For the text-containing cell, return its midpoint in (x, y) coordinate format. 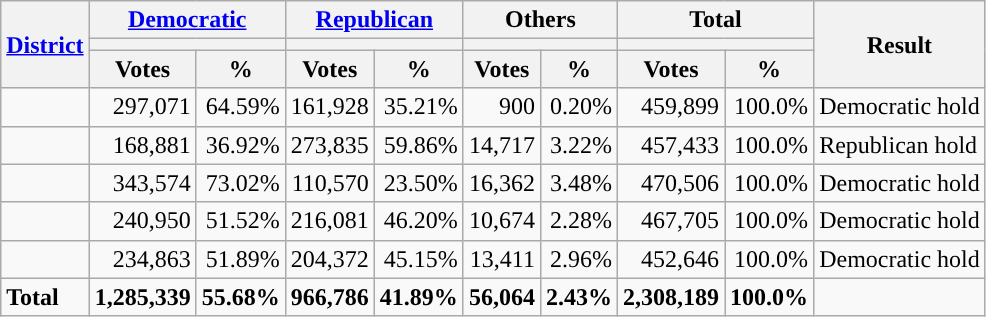
297,071 (142, 107)
Republican (374, 20)
452,646 (670, 259)
204,372 (330, 259)
55.68% (240, 297)
273,835 (330, 145)
59.86% (418, 145)
900 (502, 107)
3.22% (578, 145)
51.52% (240, 221)
457,433 (670, 145)
46.20% (418, 221)
45.15% (418, 259)
240,950 (142, 221)
23.50% (418, 183)
73.02% (240, 183)
2.43% (578, 297)
470,506 (670, 183)
10,674 (502, 221)
41.89% (418, 297)
35.21% (418, 107)
2.28% (578, 221)
966,786 (330, 297)
3.48% (578, 183)
Others (540, 20)
56,064 (502, 297)
Democratic (187, 20)
110,570 (330, 183)
13,411 (502, 259)
216,081 (330, 221)
467,705 (670, 221)
0.20% (578, 107)
16,362 (502, 183)
36.92% (240, 145)
459,899 (670, 107)
Result (900, 44)
161,928 (330, 107)
343,574 (142, 183)
1,285,339 (142, 297)
168,881 (142, 145)
14,717 (502, 145)
2,308,189 (670, 297)
234,863 (142, 259)
Republican hold (900, 145)
District (45, 44)
2.96% (578, 259)
51.89% (240, 259)
64.59% (240, 107)
